Provide the (x, y) coordinate of the cell's center where the given text is located.  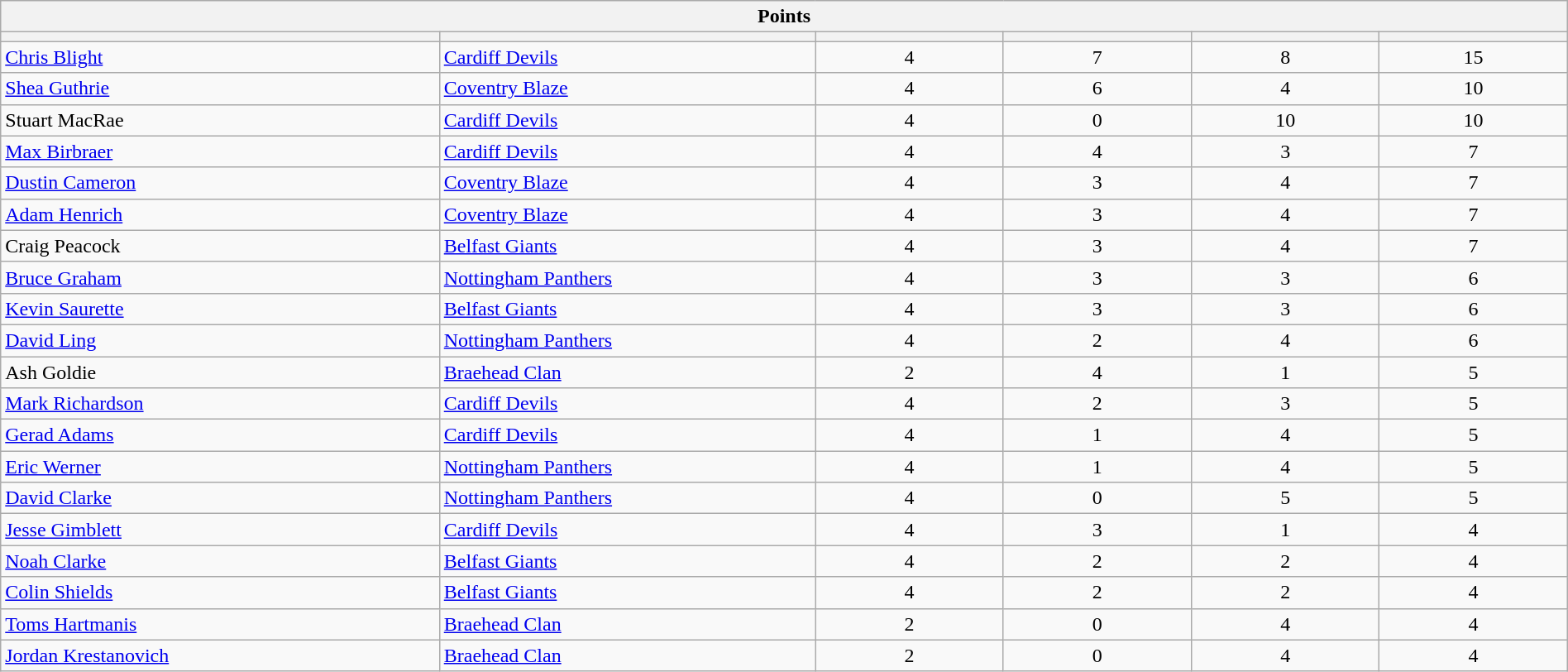
Jordan Krestanovich (220, 655)
Kevin Saurette (220, 309)
Ash Goldie (220, 372)
Colin Shields (220, 593)
Max Birbraer (220, 151)
15 (1474, 57)
Chris Blight (220, 57)
Toms Hartmanis (220, 624)
Shea Guthrie (220, 89)
8 (1285, 57)
Bruce Graham (220, 277)
Dustin Cameron (220, 183)
Gerad Adams (220, 435)
Points (784, 17)
Mark Richardson (220, 404)
Noah Clarke (220, 561)
Eric Werner (220, 467)
Stuart MacRae (220, 120)
Craig Peacock (220, 246)
David Clarke (220, 498)
Adam Henrich (220, 214)
David Ling (220, 340)
Jesse Gimblett (220, 530)
